Return the [x, y] coordinate for the center point of the cell that contains the specified text.  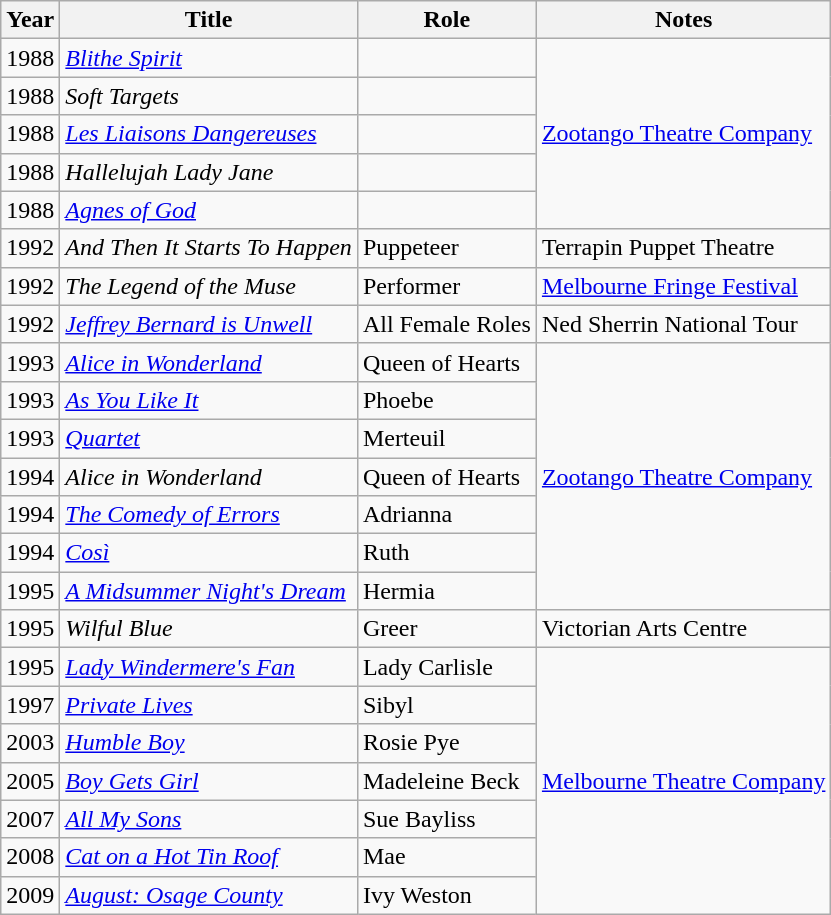
All Female Roles [446, 324]
1997 [30, 705]
2005 [30, 781]
Quartet [209, 438]
Phoebe [446, 400]
2009 [30, 895]
Lady Carlisle [446, 667]
Boy Gets Girl [209, 781]
Les Liaisons Dangereuses [209, 134]
Greer [446, 629]
Agnes of God [209, 210]
Title [209, 20]
Wilful Blue [209, 629]
Cat on a Hot Tin Roof [209, 857]
Soft Targets [209, 96]
Role [446, 20]
The Comedy of Errors [209, 515]
Humble Boy [209, 743]
Performer [446, 286]
Melbourne Theatre Company [684, 781]
As You Like It [209, 400]
Ned Sherrin National Tour [684, 324]
2003 [30, 743]
Puppeteer [446, 248]
Così [209, 553]
Private Lives [209, 705]
Sibyl [446, 705]
Adrianna [446, 515]
Year [30, 20]
Lady Windermere's Fan [209, 667]
Mae [446, 857]
Rosie Pye [446, 743]
All My Sons [209, 819]
Blithe Spirit [209, 58]
August: Osage County [209, 895]
Melbourne Fringe Festival [684, 286]
Notes [684, 20]
Ivy Weston [446, 895]
Merteuil [446, 438]
2007 [30, 819]
And Then It Starts To Happen [209, 248]
A Midsummer Night's Dream [209, 591]
Hermia [446, 591]
Jeffrey Bernard is Unwell [209, 324]
Terrapin Puppet Theatre [684, 248]
The Legend of the Muse [209, 286]
2008 [30, 857]
Sue Bayliss [446, 819]
Ruth [446, 553]
Victorian Arts Centre [684, 629]
Hallelujah Lady Jane [209, 172]
Madeleine Beck [446, 781]
